Scan for the cell matching the given text and deliver its [x, y] coordinate at center. 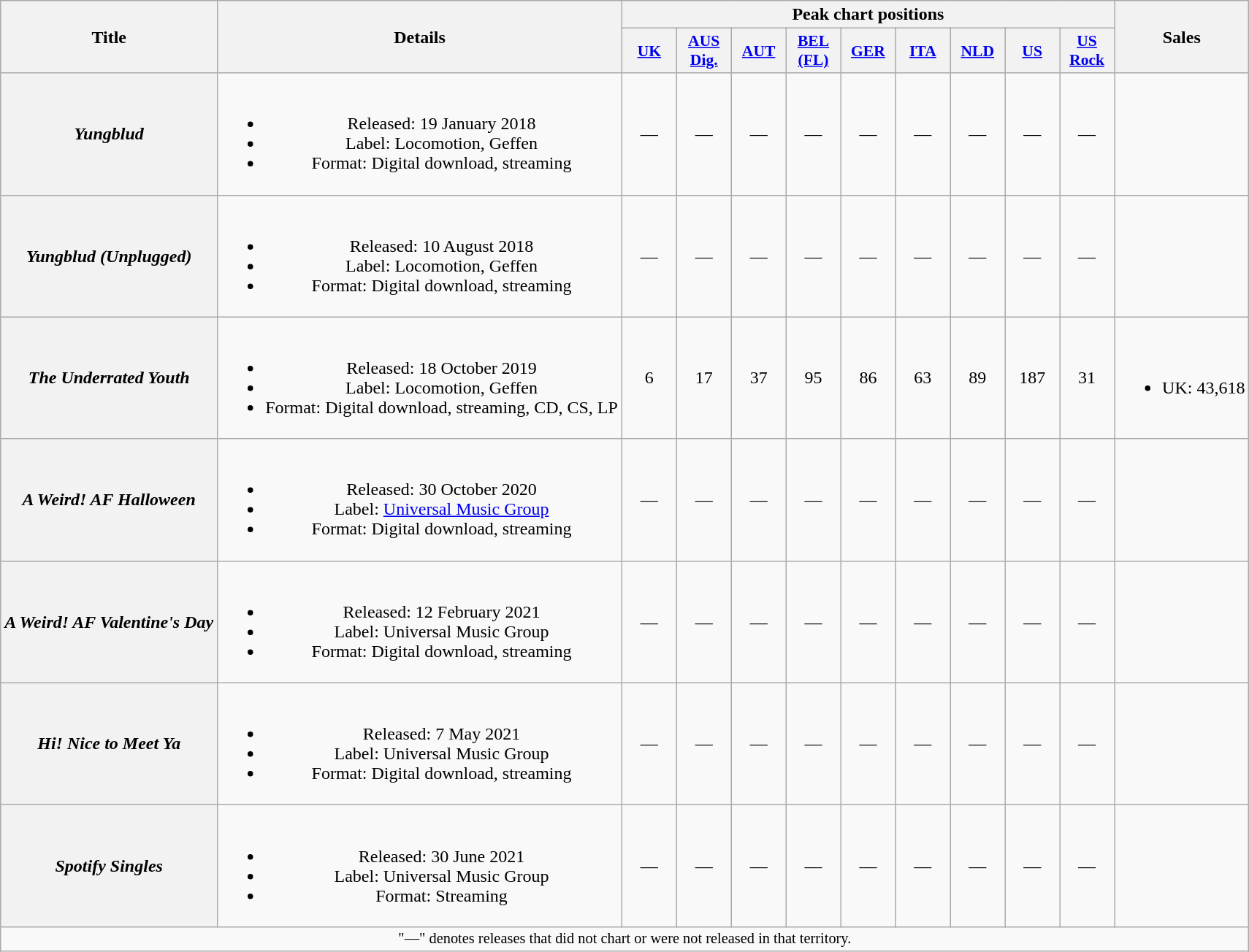
AUSDig. [704, 51]
Released: 12 February 2021Label: Universal Music GroupFormat: Digital download, streaming [420, 622]
Spotify Singles [110, 866]
A Weird! AF Halloween [110, 499]
GER [868, 51]
USRock [1087, 51]
AUT [758, 51]
The Underrated Youth [110, 378]
Released: 7 May 2021Label: Universal Music GroupFormat: Digital download, streaming [420, 743]
US [1033, 51]
37 [758, 378]
Yungblud [110, 134]
ITA [923, 51]
Released: 18 October 2019Label: Locomotion, GeffenFormat: Digital download, streaming, CD, CS, LP [420, 378]
Released: 30 June 2021Label: Universal Music GroupFormat: Streaming [420, 866]
UK [649, 51]
63 [923, 378]
A Weird! AF Valentine's Day [110, 622]
Title [110, 37]
"—" denotes releases that did not chart or were not released in that territory. [625, 939]
86 [868, 378]
Yungblud (Unplugged) [110, 256]
Hi! Nice to Meet Ya [110, 743]
Released: 30 October 2020Label: Universal Music GroupFormat: Digital download, streaming [420, 499]
31 [1087, 378]
BEL(FL) [814, 51]
Released: 19 January 2018Label: Locomotion, GeffenFormat: Digital download, streaming [420, 134]
17 [704, 378]
Sales [1182, 37]
187 [1033, 378]
95 [814, 378]
Details [420, 37]
NLD [977, 51]
Released: 10 August 2018Label: Locomotion, GeffenFormat: Digital download, streaming [420, 256]
6 [649, 378]
UK: 43,618 [1182, 378]
Peak chart positions [868, 15]
89 [977, 378]
